Extract the [X, Y] coordinate from the center of the cell holding the provided text.  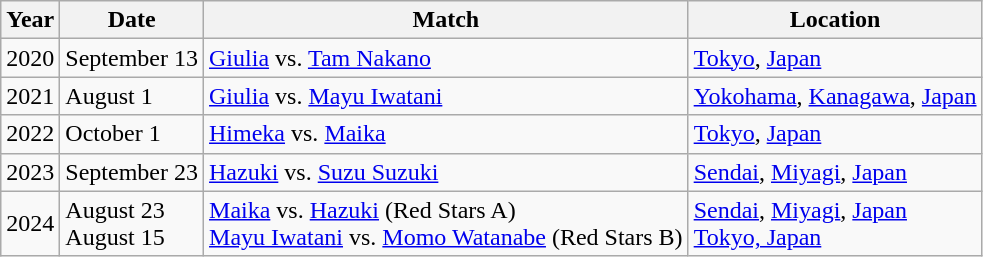
2021 [30, 96]
Location [835, 20]
Year [30, 20]
2020 [30, 58]
Sendai, Miyagi, Japan [835, 172]
Match [446, 20]
Maika vs. Hazuki (Red Stars A)Mayu Iwatani vs. Momo Watanabe (Red Stars B) [446, 224]
Hazuki vs. Suzu Suzuki [446, 172]
Giulia vs. Tam Nakano [446, 58]
August 1 [132, 96]
Giulia vs. Mayu Iwatani [446, 96]
Sendai, Miyagi, JapanTokyo, Japan [835, 224]
September 23 [132, 172]
Himeka vs. Maika [446, 134]
2024 [30, 224]
October 1 [132, 134]
Date [132, 20]
September 13 [132, 58]
August 23August 15 [132, 224]
2022 [30, 134]
2023 [30, 172]
Yokohama, Kanagawa, Japan [835, 96]
